Search for the cell housing the specified text and yield its [X, Y] center coordinate. 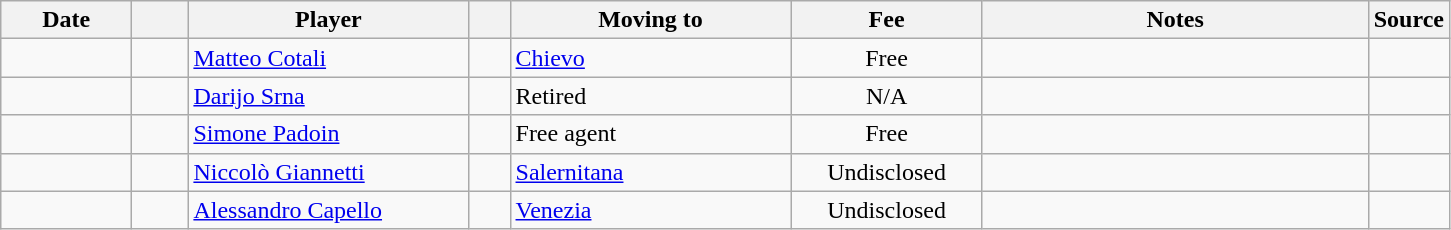
Moving to [650, 20]
Notes [1175, 20]
Matteo Cotali [328, 58]
Chievo [650, 58]
Source [1408, 20]
Player [328, 20]
Free agent [650, 134]
Date [66, 20]
Venezia [650, 210]
Fee [886, 20]
N/A [886, 96]
Niccolò Giannetti [328, 172]
Darijo Srna [328, 96]
Alessandro Capello [328, 210]
Salernitana [650, 172]
Retired [650, 96]
Simone Padoin [328, 134]
